From the cell containing the given text, extract its center point as [x, y] coordinate. 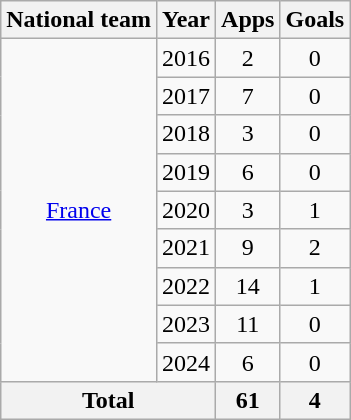
Apps [248, 20]
Year [186, 20]
14 [248, 286]
2024 [186, 362]
7 [248, 96]
9 [248, 248]
61 [248, 400]
11 [248, 324]
France [79, 210]
2020 [186, 210]
2023 [186, 324]
2016 [186, 58]
2022 [186, 286]
2017 [186, 96]
Goals [315, 20]
Total [108, 400]
4 [315, 400]
2018 [186, 134]
2021 [186, 248]
2019 [186, 172]
National team [79, 20]
